Pinpoint the cell where the given text exists, returning its (X, Y) midpoint coordinate. 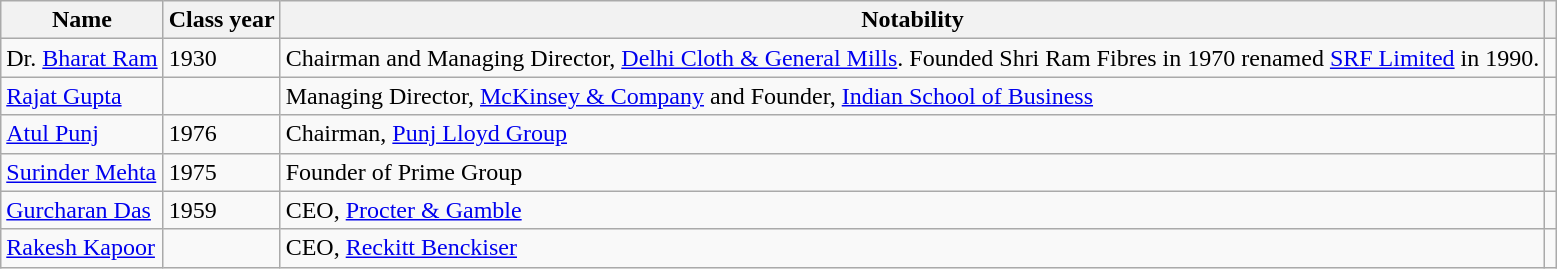
Gurcharan Das (82, 210)
Name (82, 20)
1959 (222, 210)
Rakesh Kapoor (82, 248)
Atul Punj (82, 134)
Surinder Mehta (82, 172)
Dr. Bharat Ram (82, 58)
Rajat Gupta (82, 96)
Class year (222, 20)
CEO, Procter & Gamble (912, 210)
1976 (222, 134)
1975 (222, 172)
Managing Director, McKinsey & Company and Founder, Indian School of Business (912, 96)
1930 (222, 58)
Chairman, Punj Lloyd Group (912, 134)
Notability (912, 20)
Founder of Prime Group (912, 172)
CEO, Reckitt Benckiser (912, 248)
Chairman and Managing Director, Delhi Cloth & General Mills. Founded Shri Ram Fibres in 1970 renamed SRF Limited in 1990. (912, 58)
